Find where the given text appears and provide that cell's center as (X, Y) coordinate. 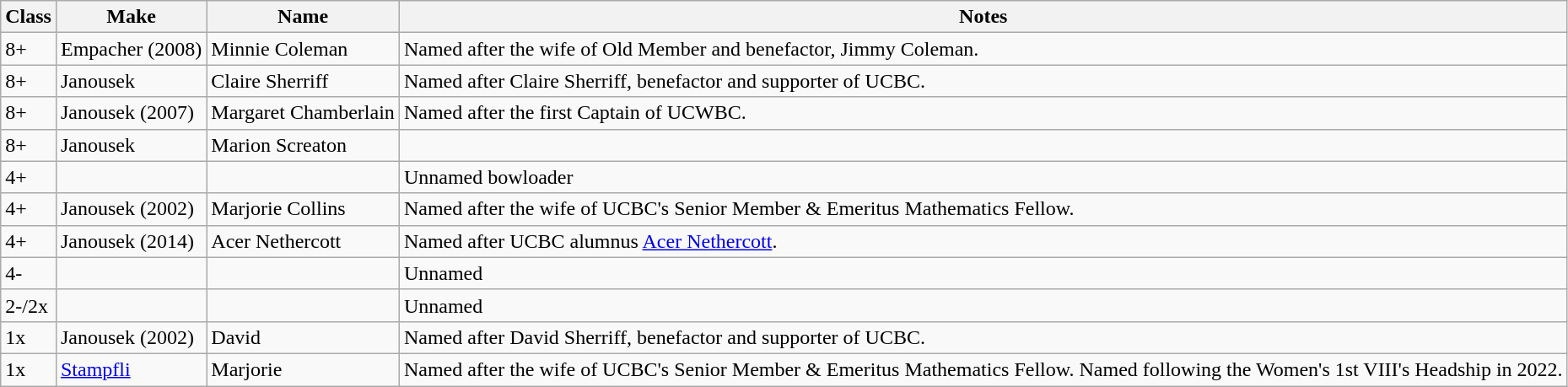
Named after Claire Sherriff, benefactor and supporter of UCBC. (983, 81)
Unnamed bowloader (983, 177)
Name (304, 17)
Notes (983, 17)
Marion Screaton (304, 145)
Marjorie (304, 369)
Named after the first Captain of UCWBC. (983, 113)
Named after the wife of UCBC's Senior Member & Emeritus Mathematics Fellow. (983, 209)
Named after David Sherriff, benefactor and supporter of UCBC. (983, 337)
Stampfli (131, 369)
4- (29, 273)
Margaret Chamberlain (304, 113)
David (304, 337)
Named after the wife of Old Member and benefactor, Jimmy Coleman. (983, 49)
2-/2x (29, 305)
Named after the wife of UCBC's Senior Member & Emeritus Mathematics Fellow. Named following the Women's 1st VIII's Headship in 2022. (983, 369)
Class (29, 17)
Acer Nethercott (304, 241)
Make (131, 17)
Empacher (2008) (131, 49)
Claire Sherriff (304, 81)
Marjorie Collins (304, 209)
Janousek (2007) (131, 113)
Minnie Coleman (304, 49)
Named after UCBC alumnus Acer Nethercott. (983, 241)
Janousek (2014) (131, 241)
